Identify which cell holds the provided text, then report its (X, Y) central coordinate. 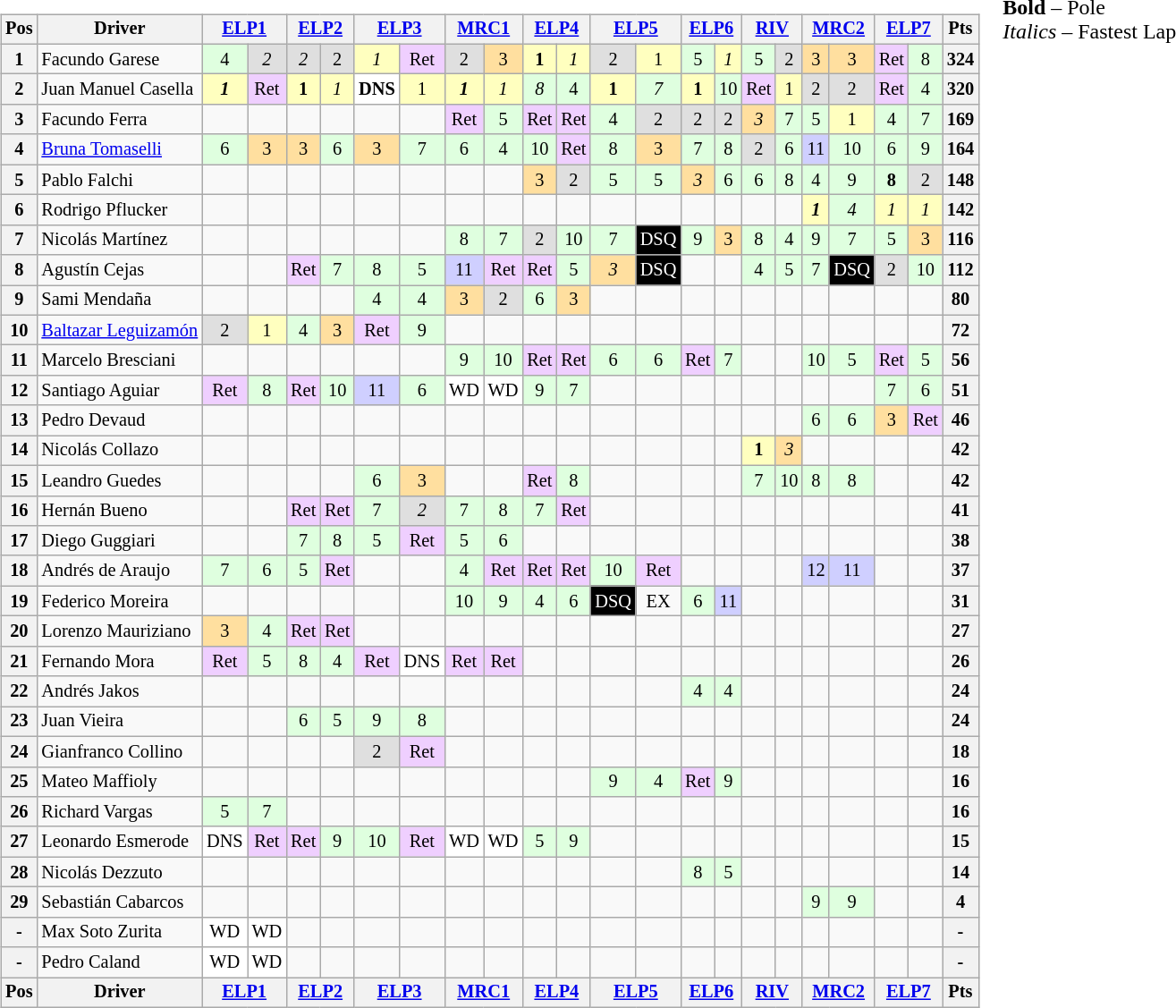
13 (19, 420)
320 (960, 89)
Facundo Garese (120, 59)
46 (960, 420)
Lorenzo Mauriziano (120, 631)
Andrés de Araujo (120, 571)
Marcelo Bresciani (120, 360)
Sami Mendaña (120, 301)
31 (960, 601)
28 (19, 872)
Baltazar Leguizamón (120, 330)
Federico Moreira (120, 601)
Pablo Falchi (120, 180)
19 (19, 601)
38 (960, 541)
Andrés Jakos (120, 691)
Mateo Maffioly (120, 782)
20 (19, 631)
37 (960, 571)
Juan Vieira (120, 722)
Leandro Guedes (120, 480)
80 (960, 301)
Nicolás Dezzuto (120, 872)
Sebastián Cabarcos (120, 902)
21 (19, 661)
Pedro Devaud (120, 420)
Diego Guggiari (120, 541)
17 (19, 541)
Agustín Cejas (120, 270)
116 (960, 240)
Pedro Caland (120, 962)
Nicolás Collazo (120, 451)
51 (960, 391)
Gianfranco Collino (120, 751)
169 (960, 120)
Hernán Bueno (120, 511)
Nicolás Martínez (120, 240)
324 (960, 59)
Max Soto Zurita (120, 932)
142 (960, 210)
Leonardo Esmerode (120, 842)
41 (960, 511)
Fernando Mora (120, 661)
23 (19, 722)
29 (19, 902)
Facundo Ferra (120, 120)
Richard Vargas (120, 812)
112 (960, 270)
Santiago Aguiar (120, 391)
72 (960, 330)
22 (19, 691)
148 (960, 180)
164 (960, 149)
Rodrigo Pflucker (120, 210)
EX (658, 601)
Juan Manuel Casella (120, 89)
Bruna Tomaselli (120, 149)
25 (19, 782)
56 (960, 360)
